Determine the (x, y) coordinate at the center of the cell enclosing the given text.  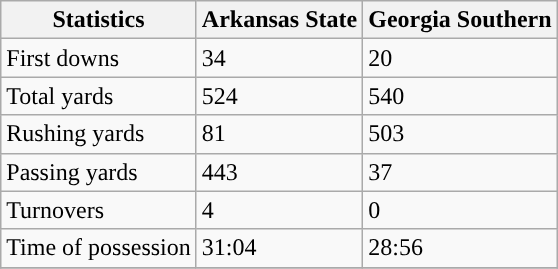
524 (279, 96)
0 (460, 210)
Arkansas State (279, 20)
503 (460, 134)
81 (279, 134)
First downs (99, 58)
Georgia Southern (460, 20)
31:04 (279, 248)
Statistics (99, 20)
28:56 (460, 248)
Time of possession (99, 248)
443 (279, 172)
20 (460, 58)
Turnovers (99, 210)
Total yards (99, 96)
540 (460, 96)
Passing yards (99, 172)
4 (279, 210)
Rushing yards (99, 134)
37 (460, 172)
34 (279, 58)
